Find where the given text appears and provide that cell's center as [x, y] coordinate. 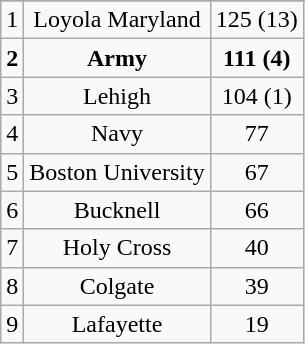
Army [117, 58]
7 [12, 248]
39 [256, 286]
104 (1) [256, 96]
Lehigh [117, 96]
2 [12, 58]
4 [12, 134]
3 [12, 96]
Holy Cross [117, 248]
19 [256, 324]
Bucknell [117, 210]
77 [256, 134]
111 (4) [256, 58]
6 [12, 210]
1 [12, 20]
Loyola Maryland [117, 20]
67 [256, 172]
5 [12, 172]
Colgate [117, 286]
Navy [117, 134]
Boston University [117, 172]
9 [12, 324]
Lafayette [117, 324]
125 (13) [256, 20]
8 [12, 286]
66 [256, 210]
40 [256, 248]
